Scan for the cell matching the given text and deliver its (X, Y) coordinate at center. 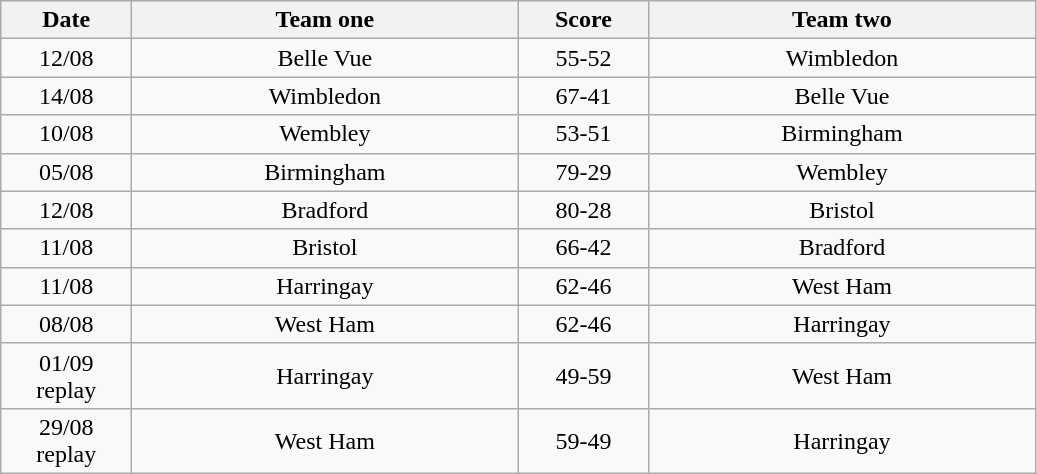
Team one (325, 20)
53-51 (584, 134)
66-42 (584, 248)
08/08 (66, 324)
67-41 (584, 96)
79-29 (584, 172)
14/08 (66, 96)
Date (66, 20)
80-28 (584, 210)
10/08 (66, 134)
55-52 (584, 58)
29/08 replay (66, 440)
05/08 (66, 172)
49-59 (584, 376)
Team two (842, 20)
01/09 replay (66, 376)
59-49 (584, 440)
Score (584, 20)
